Return the (X, Y) coordinate for the center point of the cell that contains the specified text.  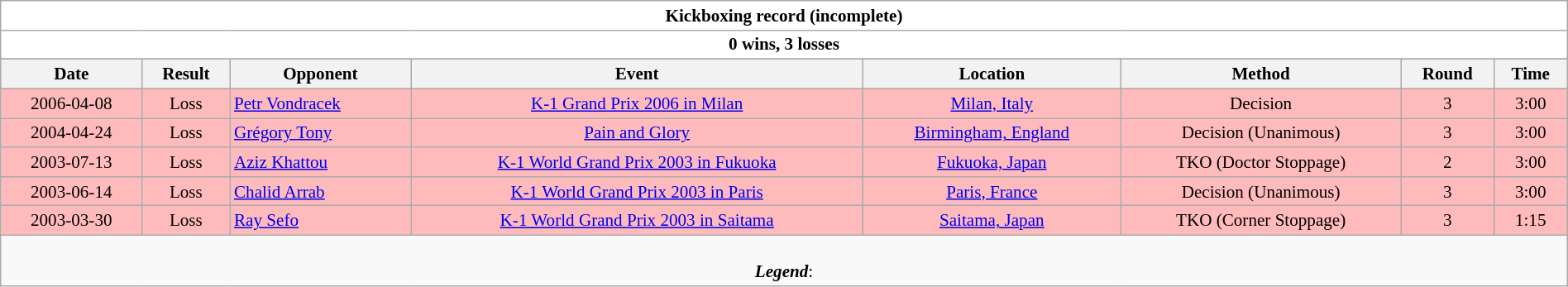
Decision (1260, 103)
Grégory Tony (321, 132)
Round (1447, 74)
Time (1530, 74)
Location (992, 74)
Kickboxing record (incomplete) (784, 15)
Pain and Glory (637, 132)
0 wins, 3 losses (784, 45)
2003-03-30 (71, 220)
Petr Vondracek (321, 103)
K-1 World Grand Prix 2003 in Paris (637, 190)
Saitama, Japan (992, 220)
Paris, France (992, 190)
TKO (Doctor Stoppage) (1260, 162)
2003-07-13 (71, 162)
Result (186, 74)
Legend: (784, 260)
2 (1447, 162)
Method (1260, 74)
1:15 (1530, 220)
2003-06-14 (71, 190)
Chalid Arrab (321, 190)
Fukuoka, Japan (992, 162)
K-1 World Grand Prix 2003 in Fukuoka (637, 162)
2004-04-24 (71, 132)
Birmingham, England (992, 132)
Opponent (321, 74)
2006-04-08 (71, 103)
TKO (Corner Stoppage) (1260, 220)
K-1 World Grand Prix 2003 in Saitama (637, 220)
Milan, Italy (992, 103)
Ray Sefo (321, 220)
Date (71, 74)
K-1 Grand Prix 2006 in Milan (637, 103)
Event (637, 74)
Aziz Khattou (321, 162)
